Provide the [x, y] coordinate of the cell's center where the given text is located.  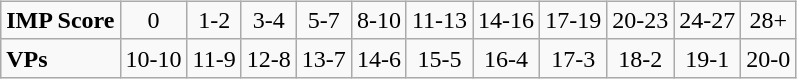
17-3 [574, 58]
11-9 [214, 58]
14-16 [506, 20]
13-7 [324, 58]
8-10 [378, 20]
16-4 [506, 58]
18-2 [640, 58]
VPs [60, 58]
20-0 [768, 58]
20-23 [640, 20]
14-6 [378, 58]
17-19 [574, 20]
IMP Score [60, 20]
0 [154, 20]
19-1 [708, 58]
15-5 [439, 58]
24-27 [708, 20]
1-2 [214, 20]
11-13 [439, 20]
28+ [768, 20]
5-7 [324, 20]
10-10 [154, 58]
3-4 [268, 20]
12-8 [268, 58]
